For the text-containing cell, return its midpoint in [x, y] coordinate format. 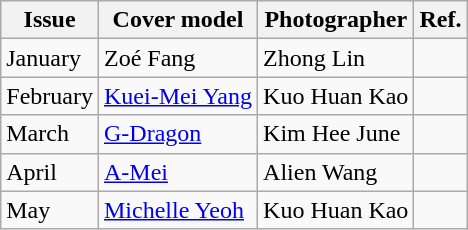
March [50, 134]
Zoé Fang [178, 58]
April [50, 172]
Ref. [440, 20]
Kuei-Mei Yang [178, 96]
Zhong Lin [336, 58]
Michelle Yeoh [178, 210]
May [50, 210]
January [50, 58]
Alien Wang [336, 172]
Cover model [178, 20]
February [50, 96]
G-Dragon [178, 134]
A-Mei [178, 172]
Photographer [336, 20]
Kim Hee June [336, 134]
Issue [50, 20]
